Locate the cell with the specified text and output its (x, y) center coordinate. 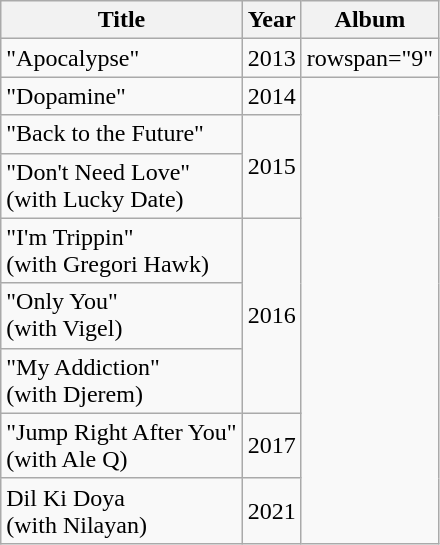
Album (370, 20)
Year (272, 20)
2013 (272, 58)
"I'm Trippin"(with Gregori Hawk) (122, 250)
"Back to the Future" (122, 134)
Dil Ki Doya(with Nilayan) (122, 510)
2016 (272, 316)
2017 (272, 446)
"My Addiction"(with Djerem) (122, 380)
Title (122, 20)
2021 (272, 510)
"Dopamine" (122, 96)
"Don't Need Love"(with Lucky Date) (122, 186)
"Apocalypse" (122, 58)
rowspan="9" (370, 58)
"Jump Right After You"(with Ale Q) (122, 446)
"Only You"(with Vigel) (122, 316)
2014 (272, 96)
2015 (272, 166)
